Scan for the cell matching the given text and deliver its (X, Y) coordinate at center. 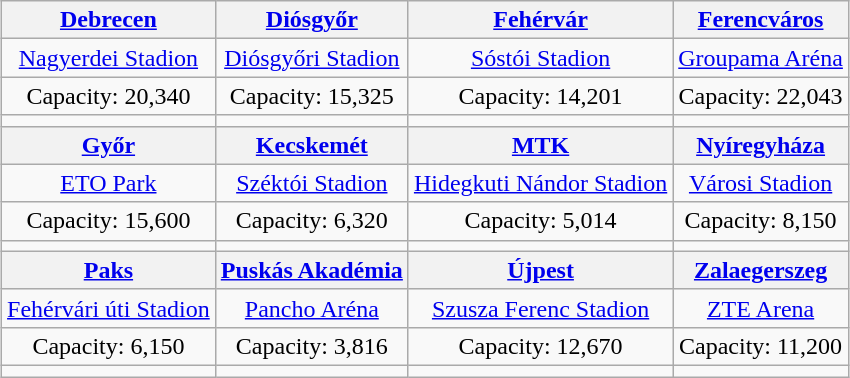
Szusza Ferenc Stadion (540, 308)
Hidegkuti Nándor Stadion (540, 183)
Capacity: 3,816 (312, 346)
Nyíregyháza (761, 145)
Pancho Aréna (312, 308)
Fehérvár (540, 20)
Fehérvári úti Stadion (109, 308)
Puskás Akadémia (312, 270)
Capacity: 14,201 (540, 96)
Capacity: 20,340 (109, 96)
Capacity: 5,014 (540, 221)
Paks (109, 270)
ETO Park (109, 183)
Diósgyőri Stadion (312, 58)
Széktói Stadion (312, 183)
Capacity: 22,043 (761, 96)
Capacity: 8,150 (761, 221)
Nagyerdei Stadion (109, 58)
Capacity: 11,200 (761, 346)
Capacity: 6,320 (312, 221)
Diósgyőr (312, 20)
Capacity: 6,150 (109, 346)
Kecskemét (312, 145)
Városi Stadion (761, 183)
Sóstói Stadion (540, 58)
Debrecen (109, 20)
Groupama Aréna (761, 58)
Zalaegerszeg (761, 270)
Capacity: 12,670 (540, 346)
Capacity: 15,325 (312, 96)
Ferencváros (761, 20)
Győr (109, 145)
Újpest (540, 270)
MTK (540, 145)
ZTE Arena (761, 308)
Capacity: 15,600 (109, 221)
